Extract the [x, y] coordinate from the center of the cell holding the provided text.  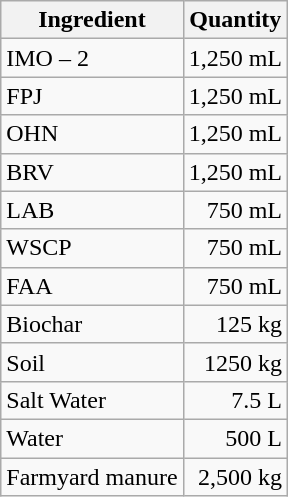
Ingredient [92, 20]
7.5 L [235, 400]
Biochar [92, 324]
WSCP [92, 248]
Farmyard manure [92, 477]
125 kg [235, 324]
1250 kg [235, 362]
FAA [92, 286]
Salt Water [92, 400]
Water [92, 438]
2,500 kg [235, 477]
OHN [92, 134]
FPJ [92, 96]
Soil [92, 362]
LAB [92, 210]
IMO – 2 [92, 58]
Quantity [235, 20]
BRV [92, 172]
500 L [235, 438]
